Search for the cell housing the specified text and yield its [X, Y] center coordinate. 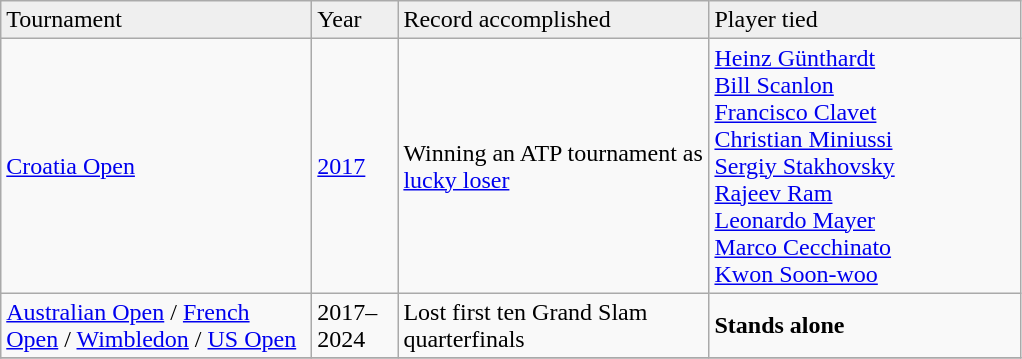
Player tied [864, 20]
Year [355, 20]
Winning an ATP tournament as lucky loser [554, 166]
Stands alone [864, 326]
Lost first ten Grand Slam quarterfinals [554, 326]
2017 [355, 166]
Croatia Open [156, 166]
Record accomplished [554, 20]
Tournament [156, 20]
Heinz GünthardtBill ScanlonFrancisco ClavetChristian MiniussiSergiy StakhovskyRajeev RamLeonardo MayerMarco CecchinatoKwon Soon-woo [864, 166]
Australian Open / French Open / Wimbledon / US Open [156, 326]
2017–2024 [355, 326]
